Scan for the cell matching the given text and deliver its [x, y] coordinate at center. 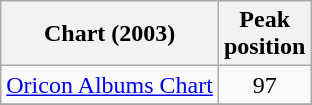
Oricon Albums Chart [110, 85]
97 [264, 85]
Peakposition [264, 34]
Chart (2003) [110, 34]
